Pinpoint the cell where the given text exists, returning its (X, Y) midpoint coordinate. 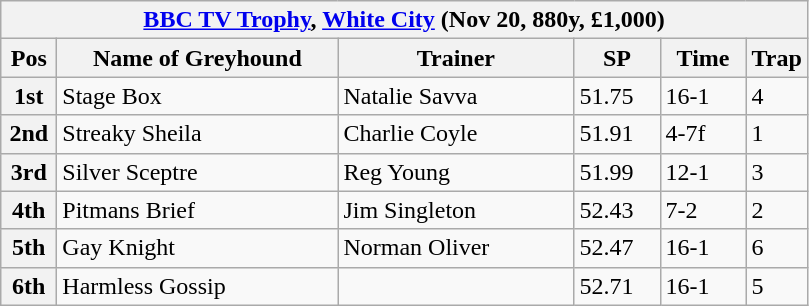
Pitmans Brief (198, 210)
Time (703, 58)
12-1 (703, 172)
Streaky Sheila (198, 134)
3 (776, 172)
5 (776, 286)
Norman Oliver (456, 248)
Name of Greyhound (198, 58)
6th (29, 286)
4 (776, 96)
Trainer (456, 58)
7-2 (703, 210)
5th (29, 248)
Trap (776, 58)
Gay Knight (198, 248)
2nd (29, 134)
51.99 (617, 172)
1st (29, 96)
Harmless Gossip (198, 286)
Charlie Coyle (456, 134)
51.75 (617, 96)
52.47 (617, 248)
BBC TV Trophy, White City (Nov 20, 880y, £1,000) (404, 20)
1 (776, 134)
SP (617, 58)
Stage Box (198, 96)
Jim Singleton (456, 210)
51.91 (617, 134)
Silver Sceptre (198, 172)
Pos (29, 58)
2 (776, 210)
6 (776, 248)
52.71 (617, 286)
Reg Young (456, 172)
4th (29, 210)
Natalie Savva (456, 96)
3rd (29, 172)
52.43 (617, 210)
4-7f (703, 134)
